Locate the cell with the specified text and output its (x, y) center coordinate. 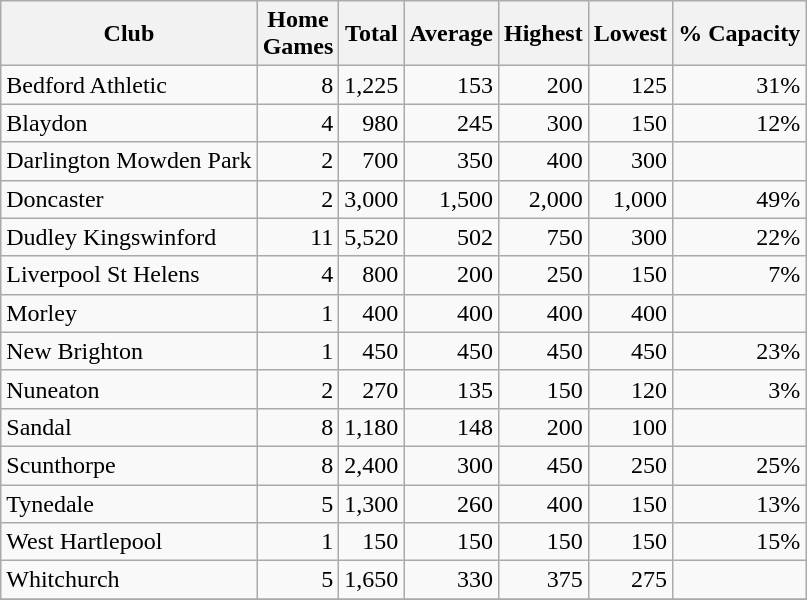
15% (740, 542)
148 (452, 427)
135 (452, 389)
Dudley Kingswinford (129, 237)
3% (740, 389)
Nuneaton (129, 389)
25% (740, 465)
7% (740, 275)
Club (129, 34)
1,180 (372, 427)
3,000 (372, 199)
Average (452, 34)
125 (630, 85)
800 (372, 275)
Doncaster (129, 199)
Total (372, 34)
1,300 (372, 503)
Whitchurch (129, 580)
Sandal (129, 427)
49% (740, 199)
260 (452, 503)
245 (452, 123)
2,000 (543, 199)
Bedford Athletic (129, 85)
Lowest (630, 34)
700 (372, 161)
980 (372, 123)
HomeGames (298, 34)
350 (452, 161)
Liverpool St Helens (129, 275)
1,000 (630, 199)
West Hartlepool (129, 542)
Tynedale (129, 503)
1,650 (372, 580)
2,400 (372, 465)
Highest (543, 34)
31% (740, 85)
1,500 (452, 199)
120 (630, 389)
Darlington Mowden Park (129, 161)
Scunthorpe (129, 465)
5,520 (372, 237)
1,225 (372, 85)
270 (372, 389)
502 (452, 237)
23% (740, 351)
11 (298, 237)
330 (452, 580)
12% (740, 123)
% Capacity (740, 34)
100 (630, 427)
22% (740, 237)
275 (630, 580)
Morley (129, 313)
13% (740, 503)
153 (452, 85)
Blaydon (129, 123)
New Brighton (129, 351)
750 (543, 237)
375 (543, 580)
